Scan for the cell matching the given text and deliver its (X, Y) coordinate at center. 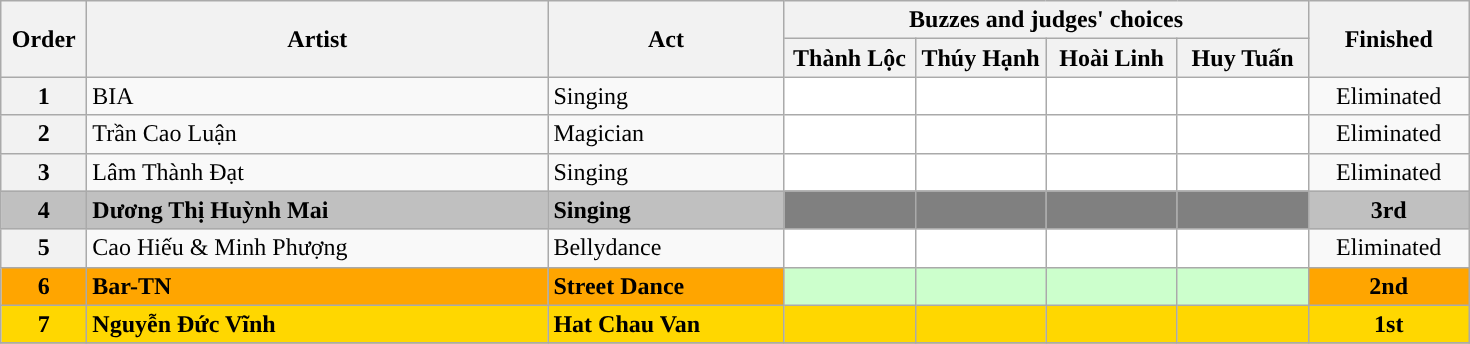
Bellydance (666, 248)
2 (44, 134)
BIA (318, 96)
Nguyễn Đức Vĩnh (318, 324)
1 (44, 96)
Bar-TN (318, 286)
Street Dance (666, 286)
Dương Thị Huỳnh Mai (318, 210)
4 (44, 210)
Hat Chau Van (666, 324)
Act (666, 39)
1st (1388, 324)
Lâm Thành Đạt (318, 172)
Finished (1388, 39)
5 (44, 248)
3 (44, 172)
Hoài Linh (1112, 58)
Trần Cao Luận (318, 134)
7 (44, 324)
Huy Tuấn (1242, 58)
Buzzes and judges' choices (1046, 20)
Magician (666, 134)
Thúy Hạnh (980, 58)
Cao Hiếu & Minh Phượng (318, 248)
Thành Lộc (850, 58)
6 (44, 286)
2nd (1388, 286)
Artist (318, 39)
Order (44, 39)
3rd (1388, 210)
